Return [x, y] of the center of cell containing provided text 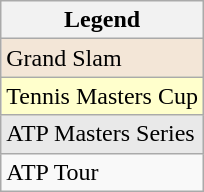
Grand Slam [102, 58]
ATP Tour [102, 172]
ATP Masters Series [102, 134]
Tennis Masters Cup [102, 96]
Legend [102, 20]
